Find where the given text appears and provide that cell's center as [X, Y] coordinate. 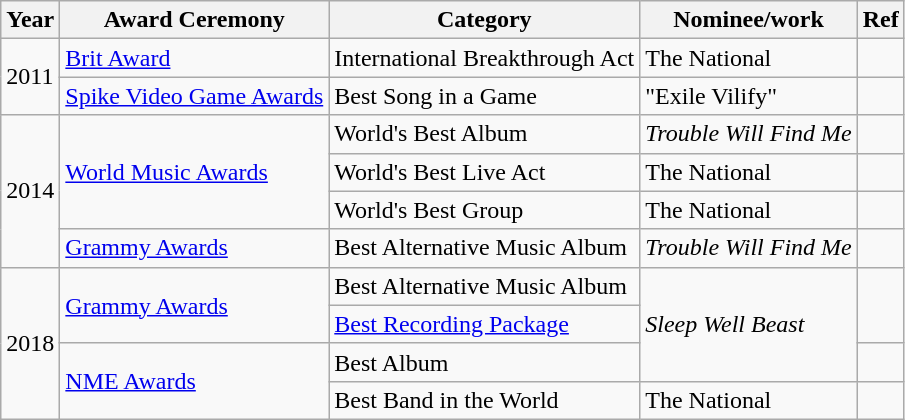
World Music Awards [194, 172]
Best Song in a Game [484, 96]
World's Best Group [484, 210]
Sleep Well Beast [749, 324]
Best Album [484, 362]
2018 [30, 343]
Award Ceremony [194, 20]
Ref [880, 20]
Best Band in the World [484, 400]
Nominee/work [749, 20]
Year [30, 20]
"Exile Vilify" [749, 96]
Spike Video Game Awards [194, 96]
World's Best Live Act [484, 172]
International Breakthrough Act [484, 58]
Best Recording Package [484, 324]
Category [484, 20]
World's Best Album [484, 134]
NME Awards [194, 381]
2011 [30, 77]
2014 [30, 191]
Brit Award [194, 58]
